Detect which cell encompasses the target text, then output its [X, Y] center coordinate. 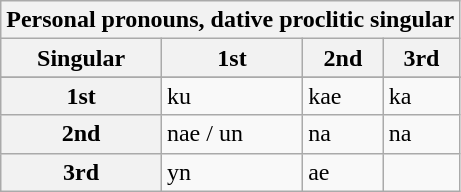
nae / un [232, 134]
Personal pronouns, dative proclitic singular [230, 20]
kae [344, 96]
ka [421, 96]
yn [232, 172]
Singular [82, 58]
ae [344, 172]
ku [232, 96]
